Extract the [X, Y] coordinate from the center of the cell holding the provided text.  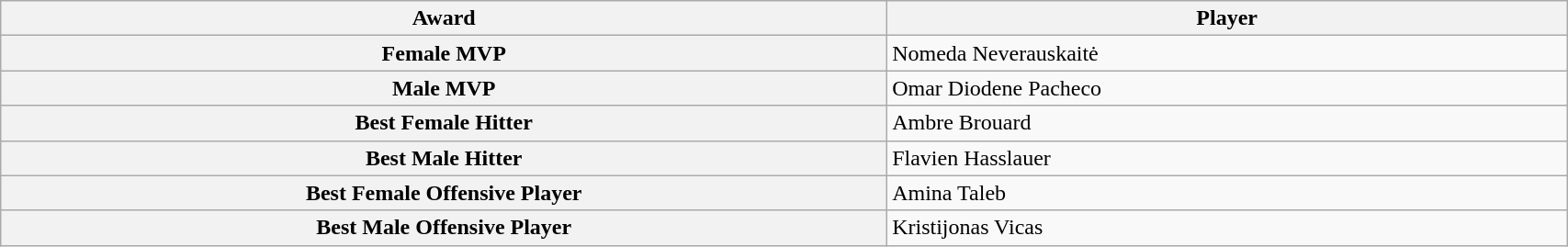
Best Male Hitter [445, 158]
Award [445, 18]
Omar Diodene Pacheco [1227, 88]
Nomeda Neverauskaitė [1227, 53]
Flavien Hasslauer [1227, 158]
Best Female Hitter [445, 123]
Male MVP [445, 88]
Best Female Offensive Player [445, 193]
Player [1227, 18]
Kristijonas Vicas [1227, 228]
Amina Taleb [1227, 193]
Best Male Offensive Player [445, 228]
Ambre Brouard [1227, 123]
Female MVP [445, 53]
